From the cell containing the given text, extract its center point as (X, Y) coordinate. 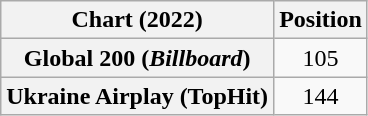
Chart (2022) (138, 20)
144 (321, 96)
Global 200 (Billboard) (138, 58)
Ukraine Airplay (TopHit) (138, 96)
105 (321, 58)
Position (321, 20)
